From the cell containing the given text, extract its center point as (x, y) coordinate. 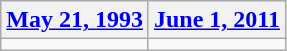
May 21, 1993 (75, 20)
June 1, 2011 (216, 20)
